Pinpoint the cell where the given text exists, returning its [x, y] midpoint coordinate. 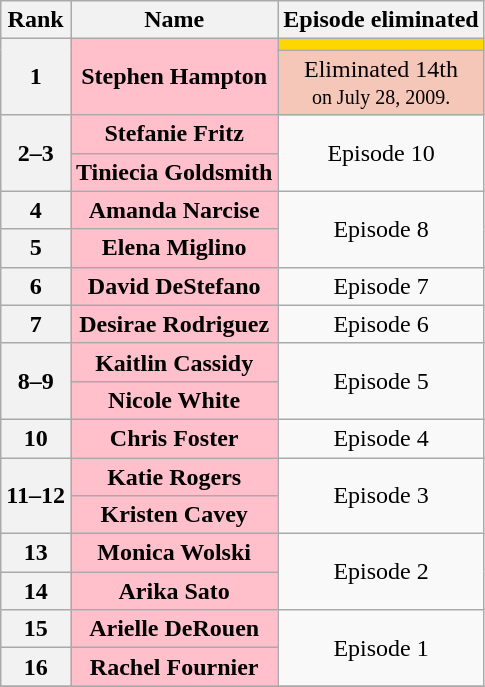
5 [36, 248]
David DeStefano [174, 286]
Chris Foster [174, 438]
Katie Rogers [174, 477]
Episode 1 [381, 648]
Episode 5 [381, 381]
Amanda Narcise [174, 210]
Stefanie Fritz [174, 134]
Nicole White [174, 400]
16 [36, 667]
Monica Wolski [174, 553]
1 [36, 77]
Elena Miglino [174, 248]
Episode 2 [381, 572]
Desirae Rodriguez [174, 324]
Episode 7 [381, 286]
Name [174, 20]
Episode 10 [381, 153]
Rank [36, 20]
7 [36, 324]
15 [36, 629]
13 [36, 553]
Eliminated 14thon July 28, 2009. [381, 82]
4 [36, 210]
Episode eliminated [381, 20]
14 [36, 591]
Rachel Fournier [174, 667]
Episode 8 [381, 229]
Stephen Hampton [174, 77]
10 [36, 438]
Kaitlin Cassidy [174, 362]
Arielle DeRouen [174, 629]
11–12 [36, 496]
Episode 3 [381, 496]
Arika Sato [174, 591]
Episode 4 [381, 438]
Tiniecia Goldsmith [174, 172]
Kristen Cavey [174, 515]
8–9 [36, 381]
2–3 [36, 153]
Episode 6 [381, 324]
6 [36, 286]
